Pinpoint the cell where the given text exists, returning its (x, y) midpoint coordinate. 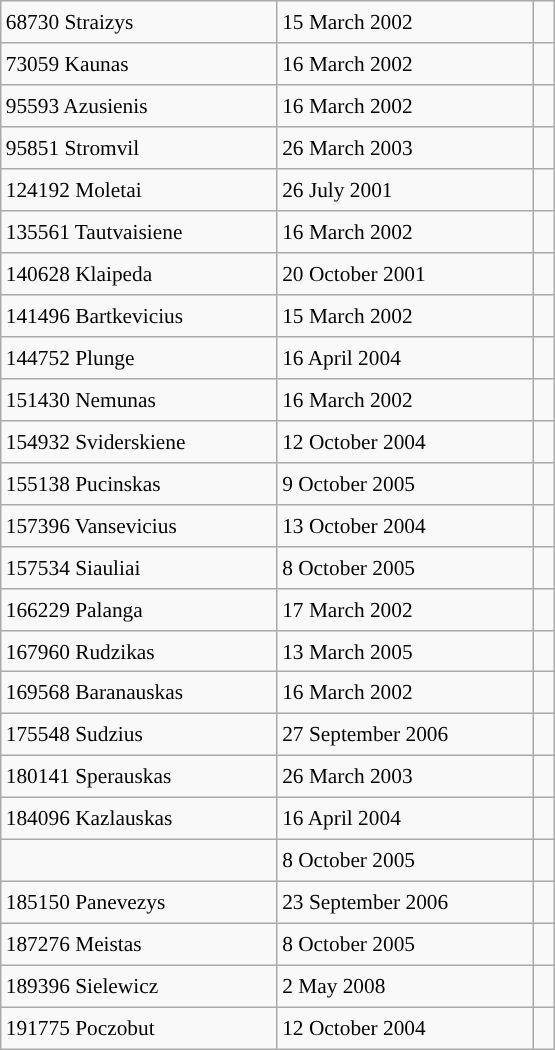
167960 Rudzikas (139, 651)
187276 Meistas (139, 945)
144752 Plunge (139, 358)
20 October 2001 (406, 274)
189396 Sielewicz (139, 986)
166229 Palanga (139, 609)
73059 Kaunas (139, 64)
157534 Siauliai (139, 567)
141496 Bartkevicius (139, 316)
154932 Sviderskiene (139, 441)
175548 Sudzius (139, 735)
157396 Vansevicius (139, 525)
140628 Klaipeda (139, 274)
68730 Straizys (139, 22)
17 March 2002 (406, 609)
169568 Baranauskas (139, 693)
185150 Panevezys (139, 903)
13 October 2004 (406, 525)
151430 Nemunas (139, 399)
13 March 2005 (406, 651)
2 May 2008 (406, 986)
23 September 2006 (406, 903)
135561 Tautvaisiene (139, 232)
26 July 2001 (406, 190)
124192 Moletai (139, 190)
180141 Sperauskas (139, 777)
184096 Kazlauskas (139, 819)
9 October 2005 (406, 483)
95593 Azusienis (139, 106)
95851 Stromvil (139, 148)
27 September 2006 (406, 735)
191775 Poczobut (139, 1028)
155138 Pucinskas (139, 483)
